Search for the cell housing the specified text and yield its (X, Y) center coordinate. 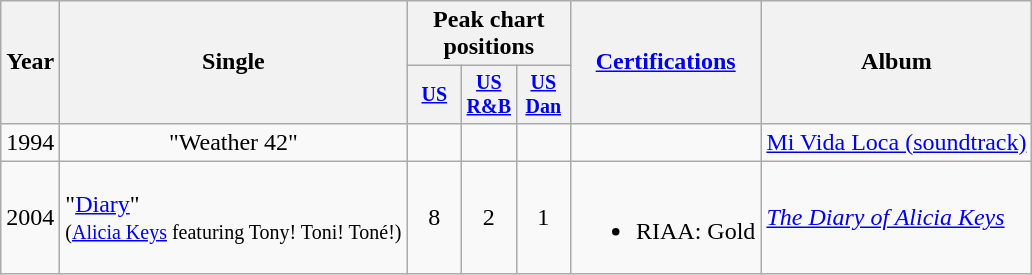
8 (434, 218)
"Weather 42" (234, 142)
1994 (30, 142)
The Diary of Alicia Keys (896, 218)
"Diary"(Alicia Keys featuring Tony! Toni! Toné!) (234, 218)
RIAA: Gold (665, 218)
Album (896, 62)
USDan (543, 94)
Single (234, 62)
2 (489, 218)
Year (30, 62)
1 (543, 218)
Certifications (665, 62)
US (434, 94)
Mi Vida Loca (soundtrack) (896, 142)
USR&B (489, 94)
Peak chart positions (488, 34)
2004 (30, 218)
